Return the (x, y) coordinate for the center point of the cell that contains the specified text.  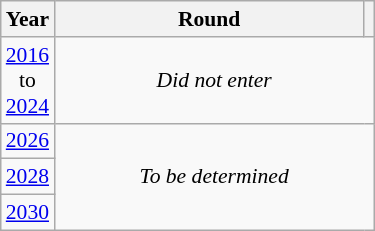
2026 (28, 141)
Round (209, 19)
2016to2024 (28, 80)
2028 (28, 177)
Year (28, 19)
2030 (28, 213)
To be determined (214, 176)
Did not enter (214, 80)
